Return (X, Y) of the center of cell containing provided text 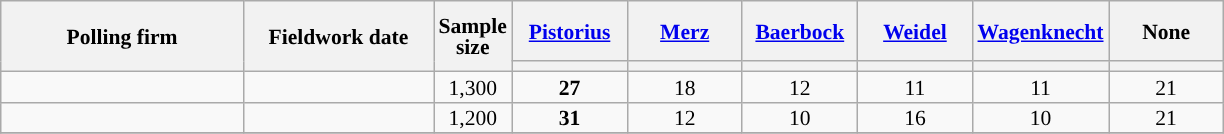
Merz (684, 31)
1,300 (473, 86)
None (1166, 31)
Samplesize (473, 36)
Pistorius (570, 31)
31 (570, 118)
Weidel (914, 31)
1,200 (473, 118)
18 (684, 86)
16 (914, 118)
27 (570, 86)
Baerbock (800, 31)
Wagenknecht (1040, 31)
Polling firm (122, 36)
Fieldwork date (338, 36)
